Return the (X, Y) coordinate for the center point of the cell that contains the specified text.  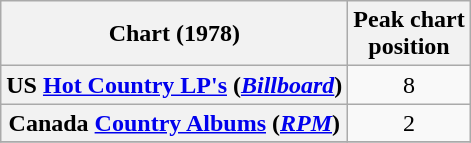
Chart (1978) (174, 34)
8 (409, 85)
2 (409, 123)
US Hot Country LP's (Billboard) (174, 85)
Peak chartposition (409, 34)
Canada Country Albums (RPM) (174, 123)
